Return (x, y) of the center of cell containing provided text 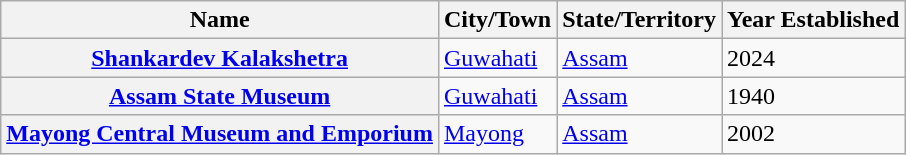
Assam State Museum (220, 96)
Mayong Central Museum and Emporium (220, 134)
1940 (814, 96)
2002 (814, 134)
State/Territory (640, 20)
Name (220, 20)
2024 (814, 58)
Shankardev Kalakshetra (220, 58)
City/Town (497, 20)
Year Established (814, 20)
Mayong (497, 134)
